Capture the cell that displays the provided text and extract its [X, Y] central coordinate. 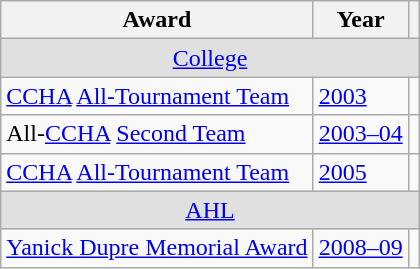
Year [360, 20]
2003 [360, 96]
All-CCHA Second Team [157, 134]
Yanick Dupre Memorial Award [157, 248]
College [210, 58]
2005 [360, 172]
Award [157, 20]
2003–04 [360, 134]
AHL [210, 210]
2008–09 [360, 248]
